Find where the given text appears and provide that cell's center as [X, Y] coordinate. 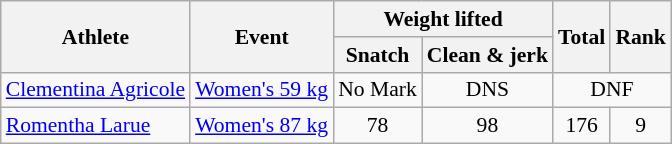
DNS [488, 90]
DNF [612, 90]
Rank [640, 36]
98 [488, 126]
Athlete [96, 36]
No Mark [378, 90]
Women's 59 kg [262, 90]
Event [262, 36]
176 [582, 126]
Women's 87 kg [262, 126]
Clean & jerk [488, 55]
Snatch [378, 55]
Romentha Larue [96, 126]
Weight lifted [443, 19]
Clementina Agricole [96, 90]
78 [378, 126]
9 [640, 126]
Total [582, 36]
